Extract the [x, y] coordinate from the center of the cell holding the provided text.  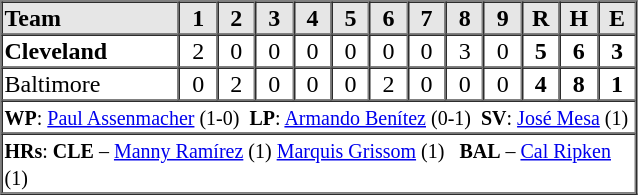
Cleveland [91, 50]
E [617, 18]
WP: Paul Assenmacher (1-0) LP: Armando Benítez (0-1) SV: José Mesa (1) [319, 116]
HRs: CLE – Manny Ramírez (1) Marquis Grissom (1) BAL – Cal Ripken (1) [319, 164]
Team [91, 18]
H [579, 18]
9 [503, 18]
R [541, 18]
Baltimore [91, 84]
7 [427, 18]
